Pinpoint the cell where the given text exists, returning its [X, Y] midpoint coordinate. 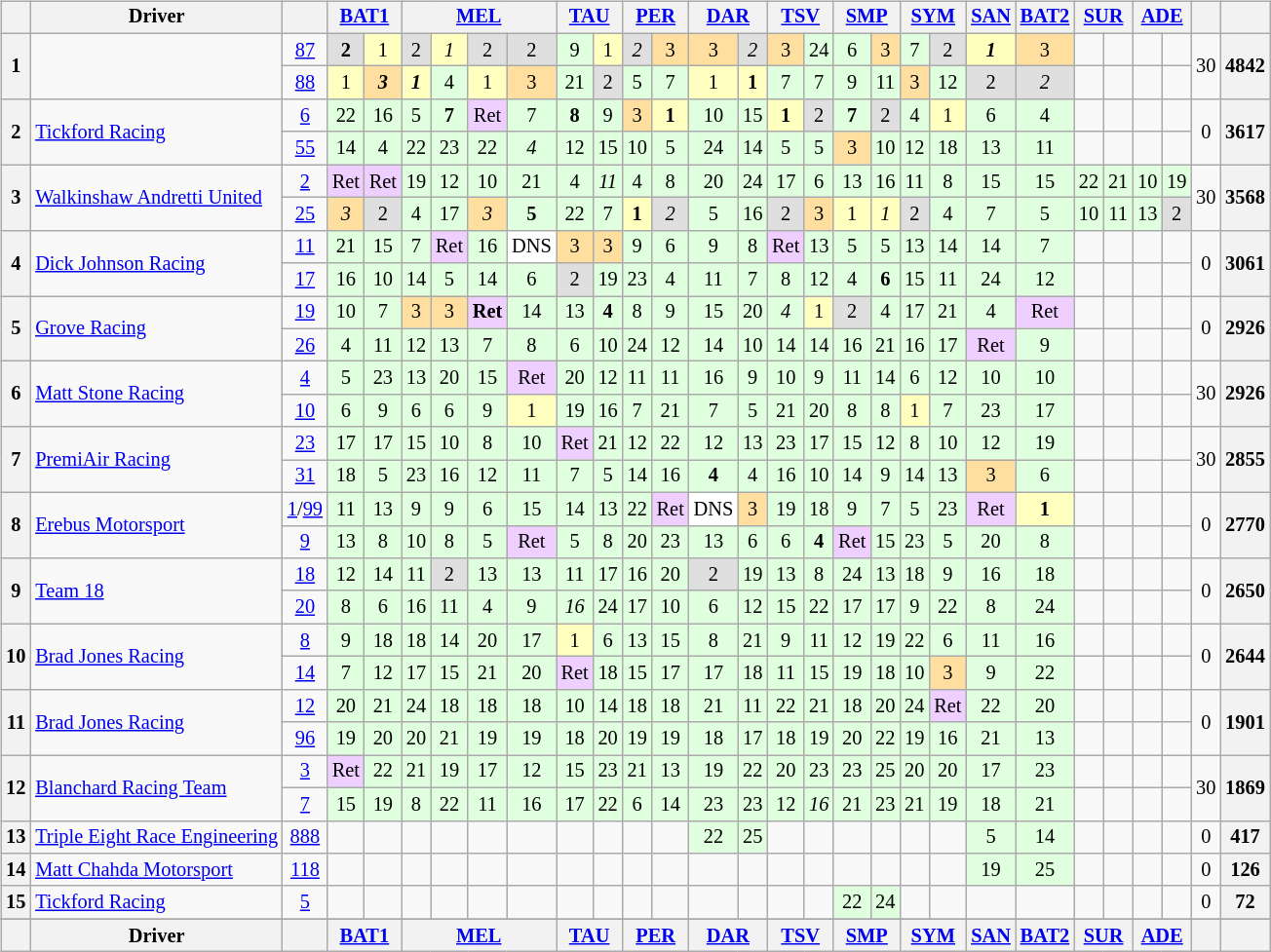
Erebus Motorsport [156, 524]
2644 [1245, 657]
Dick Johnson Racing [156, 263]
Team 18 [156, 590]
26 [305, 345]
2650 [1245, 590]
3617 [1245, 133]
Grove Racing [156, 329]
1901 [1245, 721]
417 [1245, 837]
Triple Eight Race Engineering [156, 837]
31 [305, 476]
118 [305, 870]
4842 [1245, 66]
Matt Stone Racing [156, 394]
55 [305, 148]
Walkinshaw Andretti United [156, 197]
Matt Chahda Motorsport [156, 870]
72 [1245, 902]
Blanchard Racing Team [156, 787]
87 [305, 50]
2855 [1245, 460]
3568 [1245, 197]
126 [1245, 870]
3061 [1245, 263]
1/99 [305, 509]
PremiAir Racing [156, 460]
2770 [1245, 524]
88 [305, 83]
888 [305, 837]
96 [305, 739]
1869 [1245, 787]
